Identify which cell holds the provided text, then report its [x, y] central coordinate. 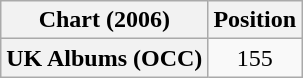
UK Albums (OCC) [104, 58]
Chart (2006) [104, 20]
Position [255, 20]
155 [255, 58]
